Determine the [X, Y] coordinate at the center of the cell enclosing the given text.  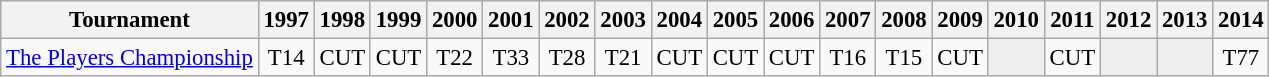
T28 [567, 58]
T21 [623, 58]
2005 [735, 20]
T14 [286, 58]
1997 [286, 20]
1999 [398, 20]
2010 [1016, 20]
T33 [511, 58]
2007 [848, 20]
2000 [455, 20]
T22 [455, 58]
2006 [792, 20]
The Players Championship [130, 58]
2008 [904, 20]
1998 [342, 20]
2003 [623, 20]
T15 [904, 58]
2012 [1128, 20]
2001 [511, 20]
2011 [1072, 20]
2002 [567, 20]
2014 [1241, 20]
2009 [960, 20]
2004 [679, 20]
2013 [1185, 20]
Tournament [130, 20]
T77 [1241, 58]
T16 [848, 58]
